Identify which cell holds the provided text, then report its [X, Y] central coordinate. 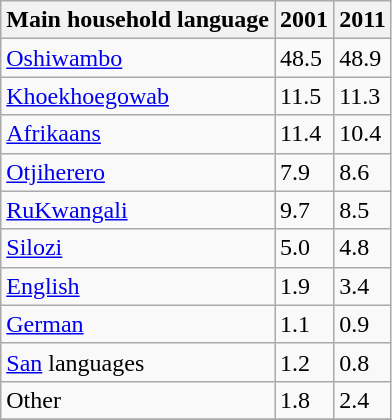
4.8 [363, 248]
Silozi [138, 248]
7.9 [304, 172]
11.5 [304, 96]
8.6 [363, 172]
3.4 [363, 286]
2.4 [363, 400]
1.1 [304, 324]
9.7 [304, 210]
Otjiherero [138, 172]
2001 [304, 20]
1.8 [304, 400]
1.9 [304, 286]
Main household language [138, 20]
2011 [363, 20]
5.0 [304, 248]
Khoekhoegowab [138, 96]
German [138, 324]
11.4 [304, 134]
Afrikaans [138, 134]
48.9 [363, 58]
10.4 [363, 134]
RuKwangali [138, 210]
0.8 [363, 362]
Oshiwambo [138, 58]
San languages [138, 362]
11.3 [363, 96]
Other [138, 400]
48.5 [304, 58]
English [138, 286]
0.9 [363, 324]
8.5 [363, 210]
1.2 [304, 362]
